Scan for the cell matching the given text and deliver its [x, y] coordinate at center. 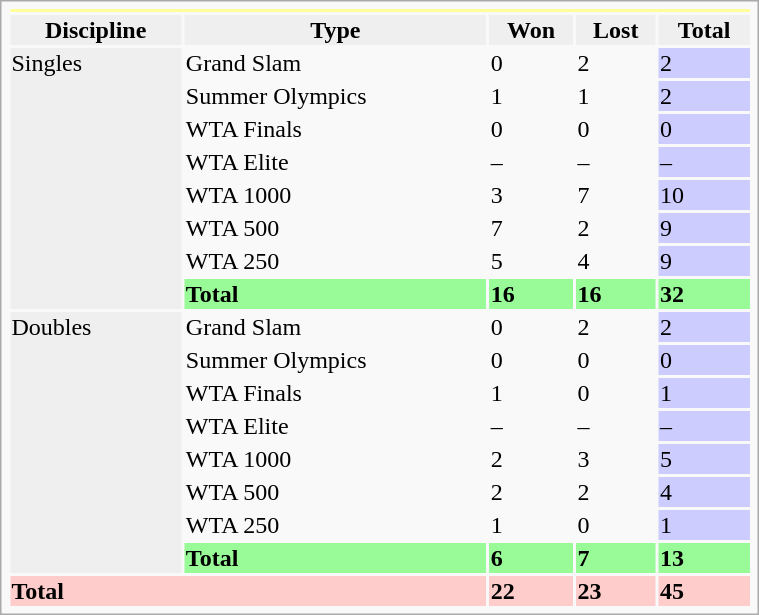
10 [704, 195]
6 [531, 558]
22 [531, 591]
Lost [616, 30]
Singles [96, 178]
23 [616, 591]
Type [335, 30]
32 [704, 294]
Discipline [96, 30]
Doubles [96, 442]
45 [704, 591]
Won [531, 30]
13 [704, 558]
